Return (x, y) of the center of cell containing provided text 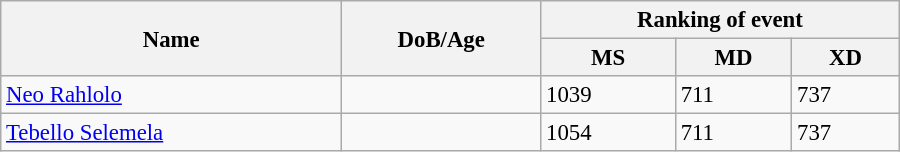
1054 (608, 133)
XD (846, 58)
MS (608, 58)
Name (172, 38)
1039 (608, 95)
MD (733, 58)
Tebello Selemela (172, 133)
DoB/Age (442, 38)
Neo Rahlolo (172, 95)
Ranking of event (720, 20)
